Find where the given text appears and provide that cell's center as [X, Y] coordinate. 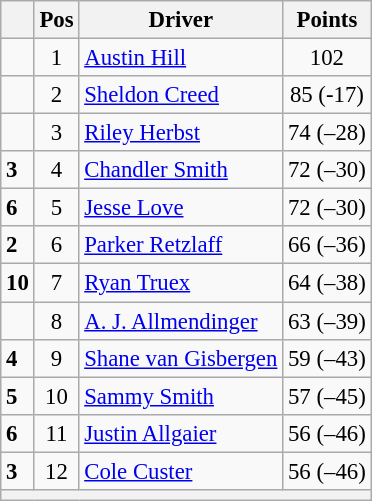
59 (–43) [327, 358]
Pos [56, 20]
85 (-17) [327, 95]
Points [327, 20]
Chandler Smith [181, 170]
Sheldon Creed [181, 95]
Sammy Smith [181, 396]
57 (–45) [327, 396]
Driver [181, 20]
A. J. Allmendinger [181, 321]
Jesse Love [181, 208]
Parker Retzlaff [181, 245]
66 (–36) [327, 245]
Cole Custer [181, 471]
Shane van Gisbergen [181, 358]
Justin Allgaier [181, 433]
7 [56, 283]
1 [56, 58]
8 [56, 321]
Austin Hill [181, 58]
Ryan Truex [181, 283]
63 (–39) [327, 321]
Riley Herbst [181, 133]
9 [56, 358]
64 (–38) [327, 283]
74 (–28) [327, 133]
102 [327, 58]
11 [56, 433]
12 [56, 471]
